Provide the (x, y) coordinate of the cell's center where the given text is located.  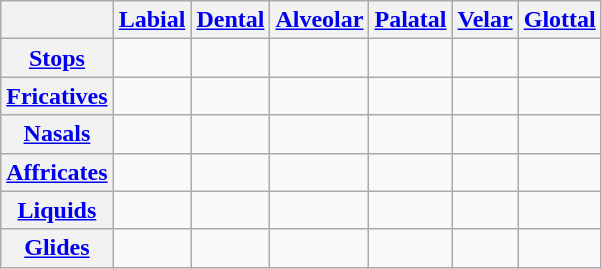
Alveolar (320, 20)
Liquids (57, 210)
Labial (152, 20)
Dental (230, 20)
Glottal (560, 20)
Affricates (57, 172)
Palatal (410, 20)
Glides (57, 248)
Stops (57, 58)
Fricatives (57, 96)
Velar (485, 20)
Nasals (57, 134)
